Return the [X, Y] coordinate for the center point of the cell that contains the specified text.  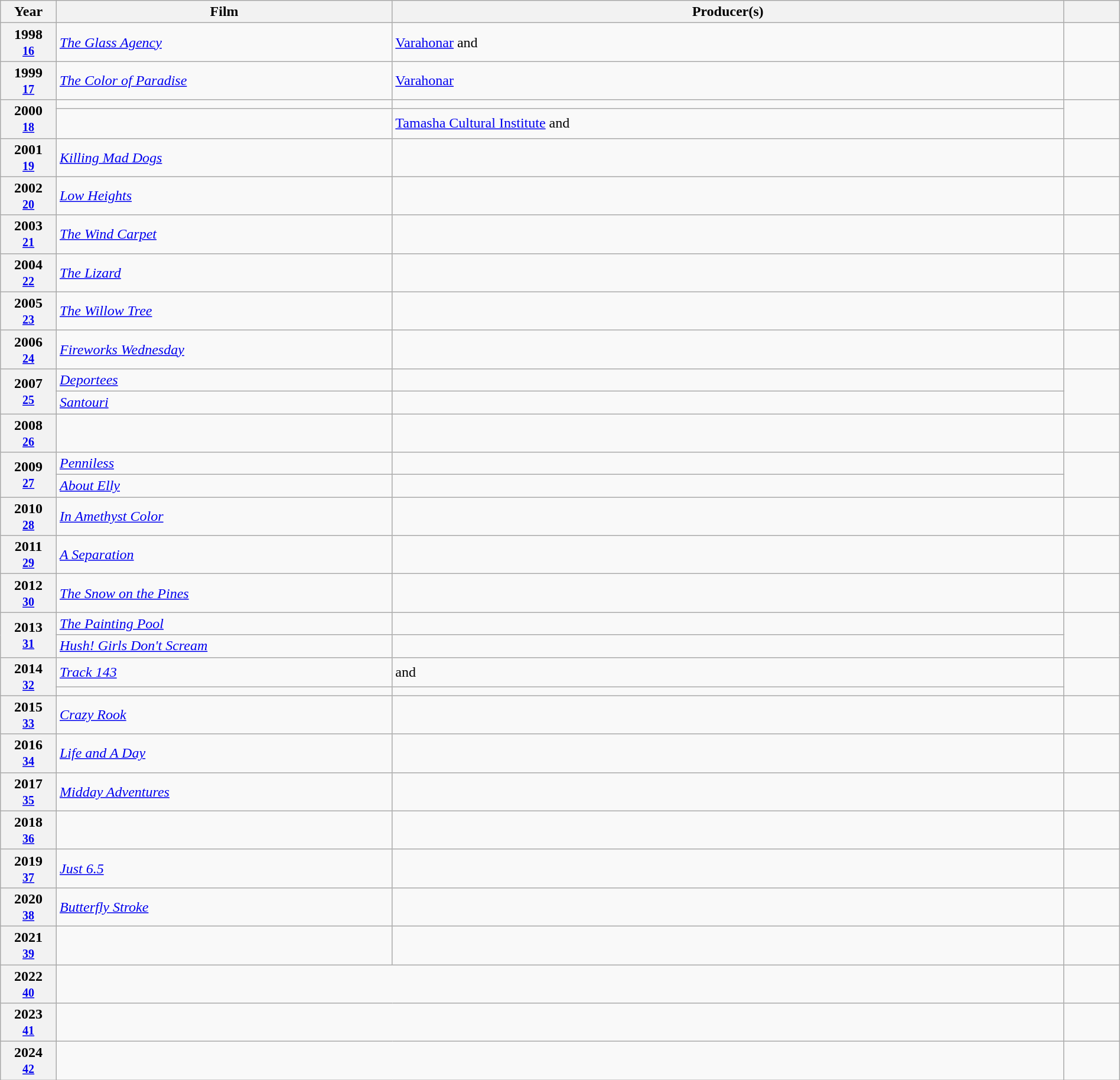
199816 [28, 43]
Tamasha Cultural Institute and [728, 123]
201230 [28, 593]
201533 [28, 714]
Life and A Day [224, 753]
A Separation [224, 555]
Deportees [224, 380]
Hush! Girls Don't Scream [224, 646]
200422 [28, 273]
Low Heights [224, 196]
200220 [28, 196]
200725 [28, 391]
199917 [28, 80]
202038 [28, 907]
Killing Mad Dogs [224, 157]
Butterfly Stroke [224, 907]
The Glass Agency [224, 43]
201836 [28, 830]
Varahonar [728, 80]
201129 [28, 555]
202341 [28, 1023]
Crazy Rook [224, 714]
and [728, 672]
The Color of Paradise [224, 80]
200119 [28, 157]
Film [224, 12]
202139 [28, 945]
Track 143 [224, 672]
200321 [28, 234]
In Amethyst Color [224, 516]
201432 [28, 677]
Midday Adventures [224, 791]
200624 [28, 350]
Year [28, 12]
200826 [28, 432]
201028 [28, 516]
200018 [28, 119]
Just 6.5 [224, 868]
Fireworks Wednesday [224, 350]
Producer(s) [728, 12]
Santouri [224, 402]
The Willow Tree [224, 311]
201735 [28, 791]
The Painting Pool [224, 624]
202240 [28, 984]
201331 [28, 635]
Varahonar and [728, 43]
200523 [28, 311]
201634 [28, 753]
The Lizard [224, 273]
202442 [28, 1061]
201937 [28, 868]
About Elly [224, 486]
Penniless [224, 464]
The Wind Carpet [224, 234]
The Snow on the Pines [224, 593]
200927 [28, 475]
